Detect which cell encompasses the target text, then output its (x, y) center coordinate. 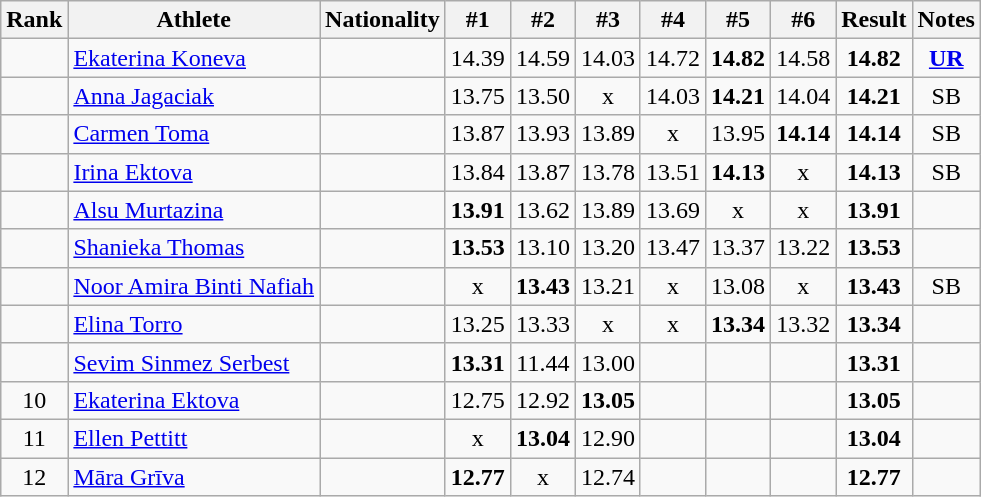
13.51 (672, 172)
13.95 (738, 134)
Anna Jagaciak (194, 96)
Notes (946, 20)
14.39 (478, 58)
Noor Amira Binti Nafiah (194, 286)
13.21 (608, 286)
11.44 (542, 362)
13.78 (608, 172)
#5 (738, 20)
#6 (804, 20)
Ellen Pettitt (194, 438)
13.75 (478, 96)
Ekaterina Ektova (194, 400)
Sevim Sinmez Serbest (194, 362)
11 (34, 438)
Rank (34, 20)
13.84 (478, 172)
14.59 (542, 58)
12.75 (478, 400)
Māra Grīva (194, 477)
Nationality (383, 20)
12.74 (608, 477)
12 (34, 477)
10 (34, 400)
13.62 (542, 210)
#3 (608, 20)
13.00 (608, 362)
#1 (478, 20)
Result (874, 20)
#4 (672, 20)
13.33 (542, 324)
Irina Ektova (194, 172)
13.50 (542, 96)
13.20 (608, 248)
13.25 (478, 324)
14.58 (804, 58)
Elina Torro (194, 324)
13.37 (738, 248)
UR (946, 58)
13.47 (672, 248)
13.69 (672, 210)
Athlete (194, 20)
13.32 (804, 324)
Carmen Toma (194, 134)
14.72 (672, 58)
14.04 (804, 96)
Alsu Murtazina (194, 210)
Shanieka Thomas (194, 248)
12.90 (608, 438)
13.10 (542, 248)
13.22 (804, 248)
#2 (542, 20)
13.93 (542, 134)
12.92 (542, 400)
13.08 (738, 286)
Ekaterina Koneva (194, 58)
